Return (x, y) of the center of cell containing provided text 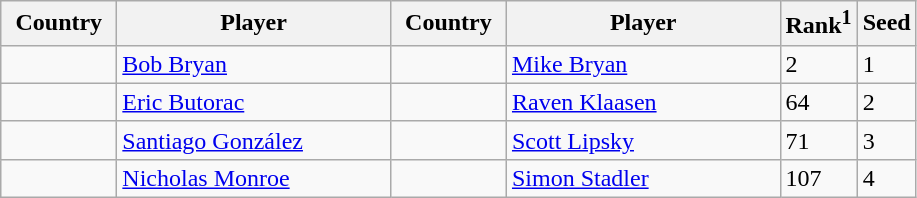
1 (886, 64)
Raven Klaasen (643, 102)
Scott Lipsky (643, 140)
Eric Butorac (254, 102)
107 (818, 178)
Rank1 (818, 24)
3 (886, 140)
64 (818, 102)
4 (886, 178)
Mike Bryan (643, 64)
Bob Bryan (254, 64)
Simon Stadler (643, 178)
Seed (886, 24)
Santiago González (254, 140)
Nicholas Monroe (254, 178)
71 (818, 140)
